Return [X, Y] of the center of cell containing provided text 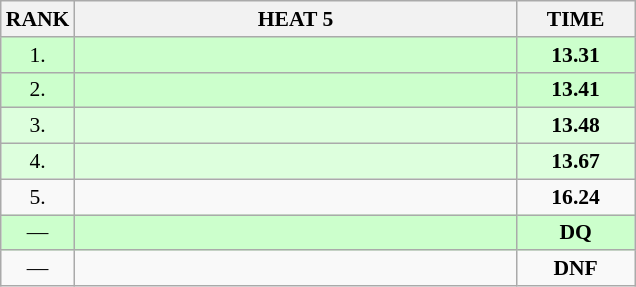
13.48 [576, 126]
16.24 [576, 197]
DNF [576, 269]
5. [38, 197]
RANK [38, 19]
13.67 [576, 162]
4. [38, 162]
13.31 [576, 55]
TIME [576, 19]
3. [38, 126]
HEAT 5 [295, 19]
2. [38, 90]
13.41 [576, 90]
1. [38, 55]
DQ [576, 233]
